Determine the (X, Y) coordinate at the center of the cell enclosing the given text.  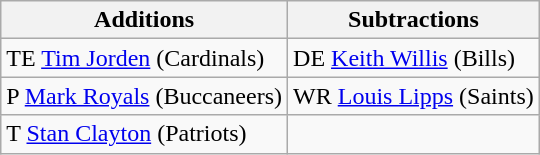
T Stan Clayton (Patriots) (144, 134)
Additions (144, 20)
Subtractions (414, 20)
WR Louis Lipps (Saints) (414, 96)
DE Keith Willis (Bills) (414, 58)
TE Tim Jorden (Cardinals) (144, 58)
P Mark Royals (Buccaneers) (144, 96)
